Find where the given text appears and provide that cell's center as [x, y] coordinate. 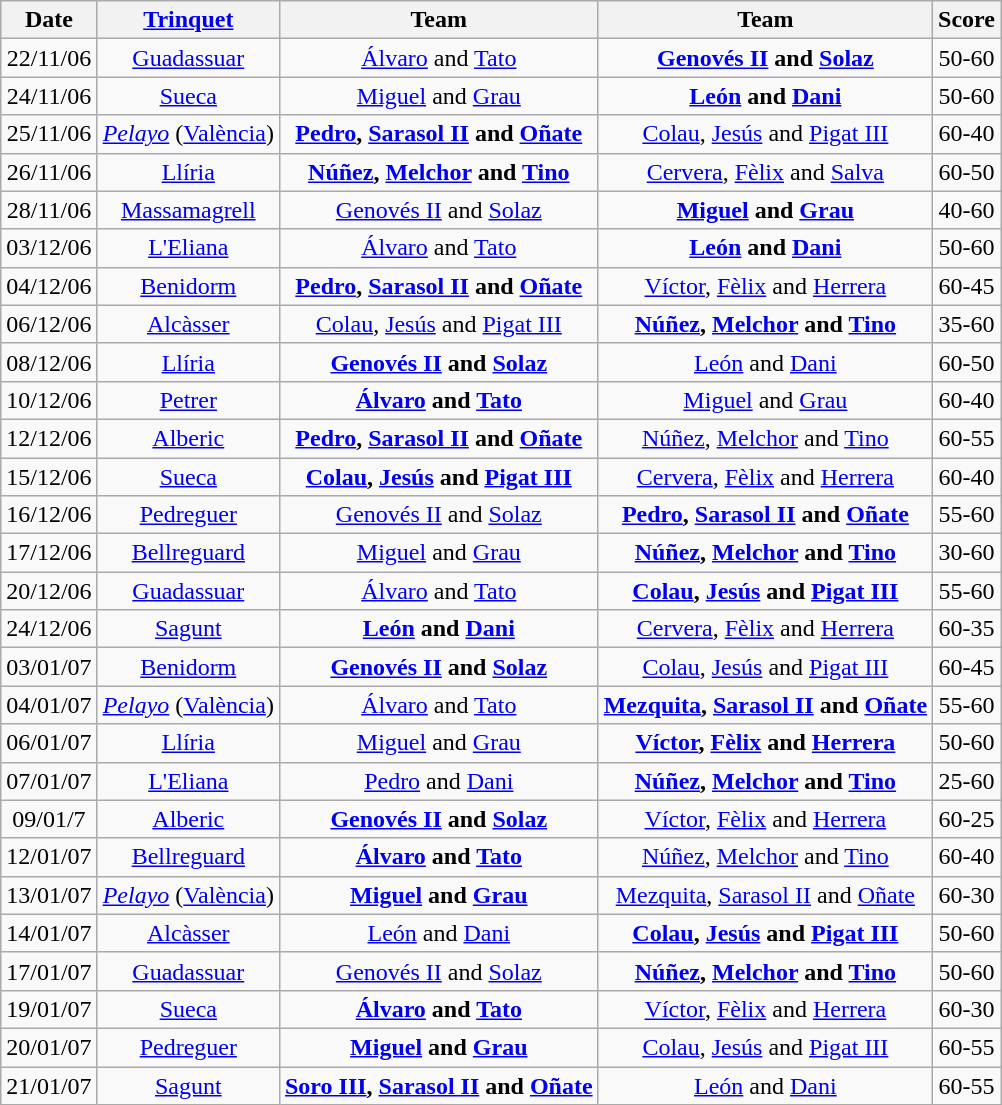
28/11/06 [49, 210]
35-60 [967, 324]
22/11/06 [49, 58]
06/12/06 [49, 324]
24/11/06 [49, 96]
21/01/07 [49, 1085]
10/12/06 [49, 400]
08/12/06 [49, 362]
12/01/07 [49, 857]
Cervera, Fèlix and Salva [765, 172]
07/01/07 [49, 781]
Petrer [188, 400]
Date [49, 20]
60-25 [967, 819]
16/12/06 [49, 515]
03/01/07 [49, 667]
Pedro and Dani [438, 781]
Massamagrell [188, 210]
04/12/06 [49, 286]
Score [967, 20]
17/12/06 [49, 553]
03/12/06 [49, 248]
24/12/06 [49, 629]
25-60 [967, 781]
30-60 [967, 553]
19/01/07 [49, 1009]
09/01/7 [49, 819]
60-35 [967, 629]
20/12/06 [49, 591]
13/01/07 [49, 895]
12/12/06 [49, 438]
06/01/07 [49, 743]
Soro III, Sarasol II and Oñate [438, 1085]
20/01/07 [49, 1047]
04/01/07 [49, 705]
15/12/06 [49, 477]
25/11/06 [49, 134]
14/01/07 [49, 933]
17/01/07 [49, 971]
Trinquet [188, 20]
40-60 [967, 210]
26/11/06 [49, 172]
